Provide the (x, y) coordinate of the cell's center where the given text is located.  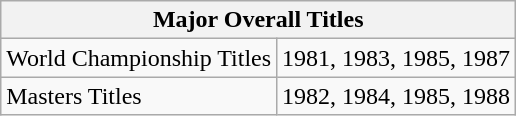
Major Overall Titles (258, 20)
World Championship Titles (139, 58)
1981, 1983, 1985, 1987 (396, 58)
Masters Titles (139, 96)
1982, 1984, 1985, 1988 (396, 96)
